Determine the (x, y) coordinate at the center of the cell enclosing the given text.  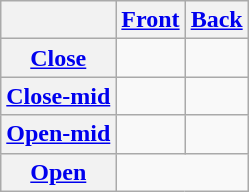
Open-mid (58, 134)
Front (150, 20)
Open (58, 172)
Close-mid (58, 96)
Back (216, 20)
Close (58, 58)
